Scan for the cell matching the given text and deliver its (x, y) coordinate at center. 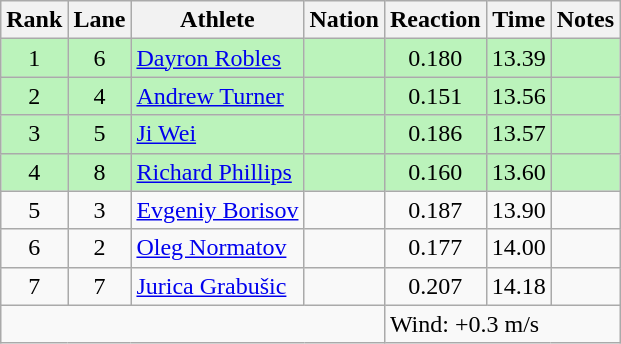
Ji Wei (218, 134)
Lane (100, 20)
Jurica Grabušic (218, 286)
8 (100, 172)
13.56 (518, 96)
0.160 (435, 172)
Notes (585, 20)
13.90 (518, 210)
13.60 (518, 172)
0.151 (435, 96)
0.180 (435, 58)
Oleg Normatov (218, 248)
Dayron Robles (218, 58)
0.207 (435, 286)
Evgeniy Borisov (218, 210)
0.187 (435, 210)
Athlete (218, 20)
1 (34, 58)
Reaction (435, 20)
13.39 (518, 58)
Richard Phillips (218, 172)
13.57 (518, 134)
Time (518, 20)
14.18 (518, 286)
Rank (34, 20)
0.177 (435, 248)
Wind: +0.3 m/s (502, 324)
0.186 (435, 134)
14.00 (518, 248)
Andrew Turner (218, 96)
Nation (344, 20)
